Capture the cell that displays the provided text and extract its [X, Y] central coordinate. 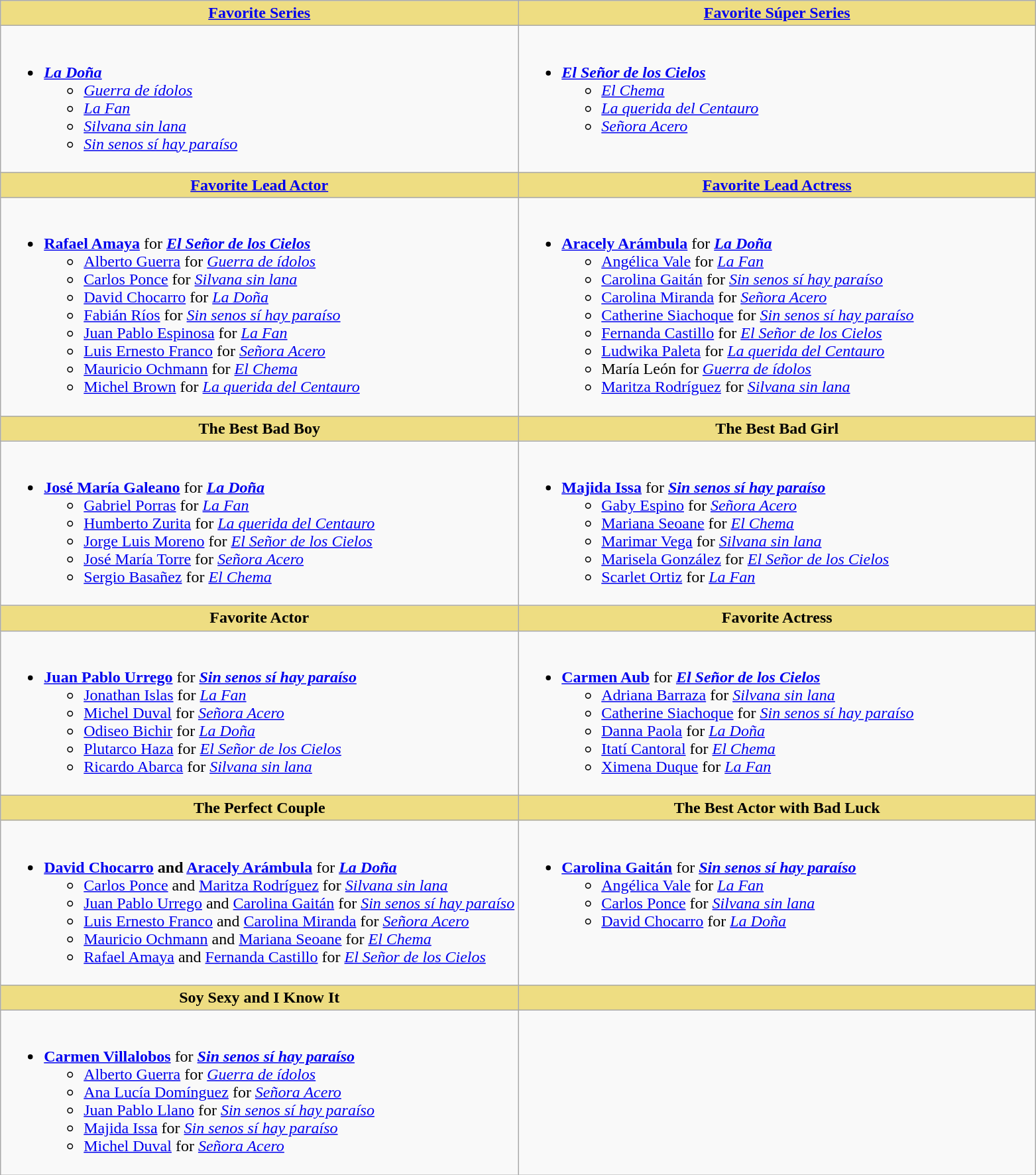
Favorite Actress [777, 618]
Favorite Lead Actress [777, 185]
Favorite Lead Actor [260, 185]
The Best Actor with Bad Luck [777, 808]
Soy Sexy and I Know It [260, 997]
Carolina Gaitán for Sin senos sí hay paraísoAngélica Vale for La FanCarlos Ponce for Silvana sin lanaDavid Chocarro for La Doña [777, 902]
Favorite Series [260, 13]
Favorite Súper Series [777, 13]
The Best Bad Girl [777, 428]
Favorite Actor [260, 618]
The Best Bad Boy [260, 428]
El Señor de los CielosEl ChemaLa querida del CentauroSeñora Acero [777, 99]
La DoñaGuerra de ídolosLa FanSilvana sin lanaSin senos sí hay paraíso [260, 99]
The Perfect Couple [260, 808]
